Capture the cell that displays the provided text and extract its (x, y) central coordinate. 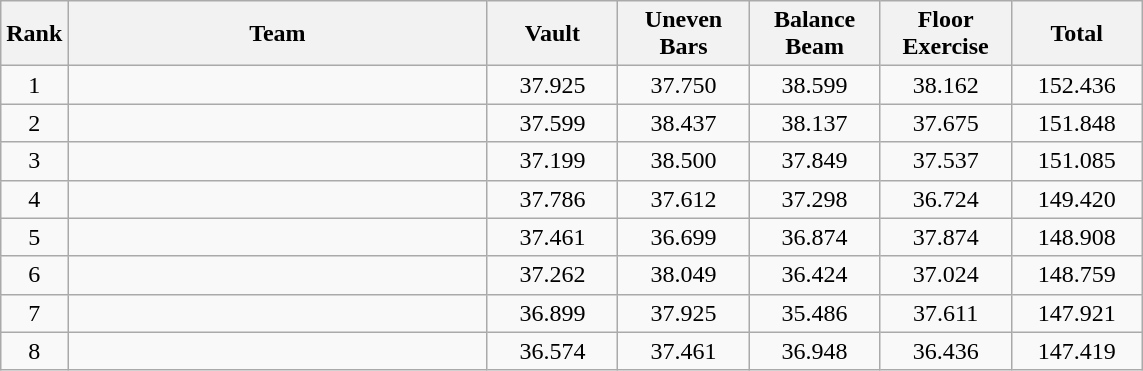
1 (34, 85)
147.419 (1076, 351)
37.874 (946, 237)
3 (34, 161)
35.486 (814, 313)
37.611 (946, 313)
37.849 (814, 161)
37.599 (552, 123)
7 (34, 313)
151.085 (1076, 161)
36.899 (552, 313)
4 (34, 199)
UnevenBars (684, 34)
148.908 (1076, 237)
6 (34, 275)
37.786 (552, 199)
37.537 (946, 161)
8 (34, 351)
37.750 (684, 85)
Vault (552, 34)
FloorExercise (946, 34)
36.424 (814, 275)
36.948 (814, 351)
37.024 (946, 275)
149.420 (1076, 199)
38.599 (814, 85)
37.199 (552, 161)
38.437 (684, 123)
36.699 (684, 237)
151.848 (1076, 123)
38.049 (684, 275)
37.675 (946, 123)
Total (1076, 34)
2 (34, 123)
36.436 (946, 351)
36.574 (552, 351)
38.500 (684, 161)
37.262 (552, 275)
36.874 (814, 237)
36.724 (946, 199)
147.921 (1076, 313)
38.137 (814, 123)
37.298 (814, 199)
Rank (34, 34)
BalanceBeam (814, 34)
38.162 (946, 85)
148.759 (1076, 275)
37.612 (684, 199)
5 (34, 237)
152.436 (1076, 85)
Team (278, 34)
